Output the [x, y] coordinate of the center of the cell containing the given text.  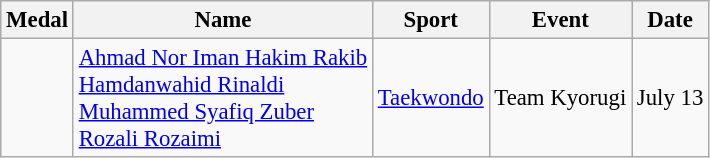
Date [670, 20]
July 13 [670, 98]
Name [222, 20]
Sport [430, 20]
Ahmad Nor Iman Hakim RakibHamdanwahid RinaldiMuhammed Syafiq ZuberRozali Rozaimi [222, 98]
Medal [38, 20]
Taekwondo [430, 98]
Team Kyorugi [560, 98]
Event [560, 20]
